Output the (x, y) coordinate of the center of the cell containing the given text.  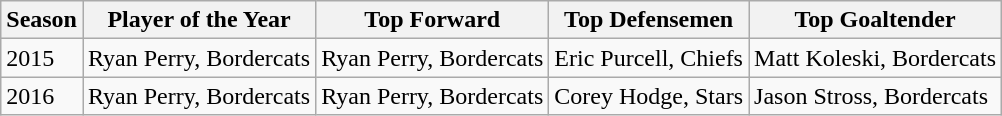
Top Defensemen (649, 20)
Corey Hodge, Stars (649, 96)
Matt Koleski, Bordercats (876, 58)
Player of the Year (198, 20)
2016 (42, 96)
Season (42, 20)
Top Forward (432, 20)
Jason Stross, Bordercats (876, 96)
2015 (42, 58)
Top Goaltender (876, 20)
Eric Purcell, Chiefs (649, 58)
